Identify which cell holds the provided text, then report its [x, y] central coordinate. 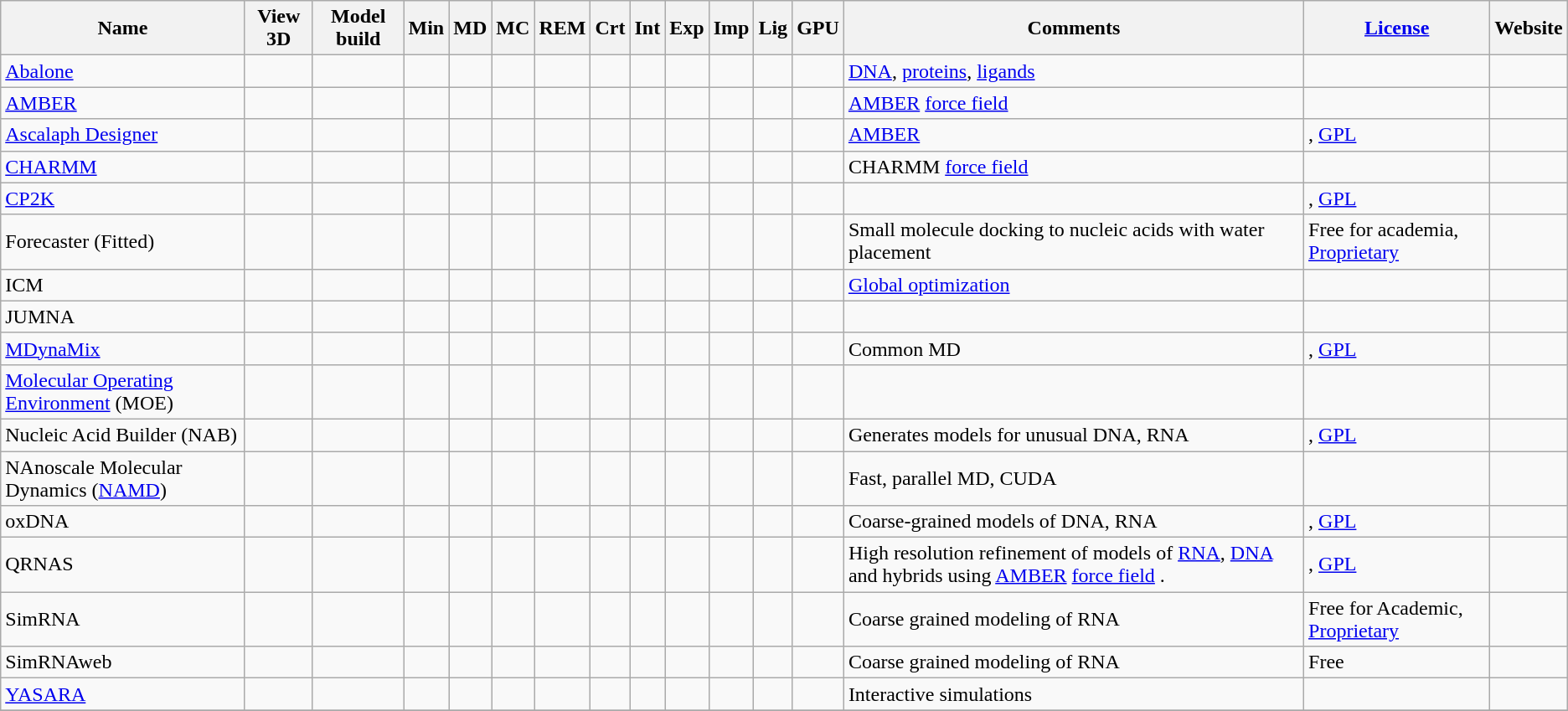
ICM [122, 285]
License [1397, 28]
Molecular Operating Environment (MOE) [122, 392]
Forecaster (Fitted) [122, 241]
Min [426, 28]
NAnoscale Molecular Dynamics (NAMD) [122, 477]
Abalone [122, 71]
CHARMM force field [1074, 167]
Generates models for unusual DNA, RNA [1074, 435]
Exp [687, 28]
GPU [818, 28]
AMBER force field [1074, 103]
SimRNAweb [122, 662]
View 3D [278, 28]
Free for academia, Proprietary [1397, 241]
Imp [731, 28]
Name [122, 28]
Ascalaph Designer [122, 135]
MDynaMix [122, 348]
MD [471, 28]
Comments [1074, 28]
CP2K [122, 198]
oxDNA [122, 522]
Int [647, 28]
JUMNA [122, 317]
Free for Academic, Proprietary [1397, 620]
High resolution refinement of models of RNA, DNA and hybrids using AMBER force field . [1074, 564]
Model build [358, 28]
Small molecule docking to nucleic acids with water placement [1074, 241]
YASARA [122, 694]
Nucleic Acid Builder (NAB) [122, 435]
Crt [610, 28]
Website [1529, 28]
QRNAS [122, 564]
Global optimization [1074, 285]
Free [1397, 662]
Fast, parallel MD, CUDA [1074, 477]
CHARMM [122, 167]
MC [513, 28]
REM [563, 28]
Lig [773, 28]
SimRNA [122, 620]
Common MD [1074, 348]
Interactive simulations [1074, 694]
Coarse-grained models of DNA, RNA [1074, 522]
DNA, proteins, ligands [1074, 71]
